For the text-containing cell, return its midpoint in (x, y) coordinate format. 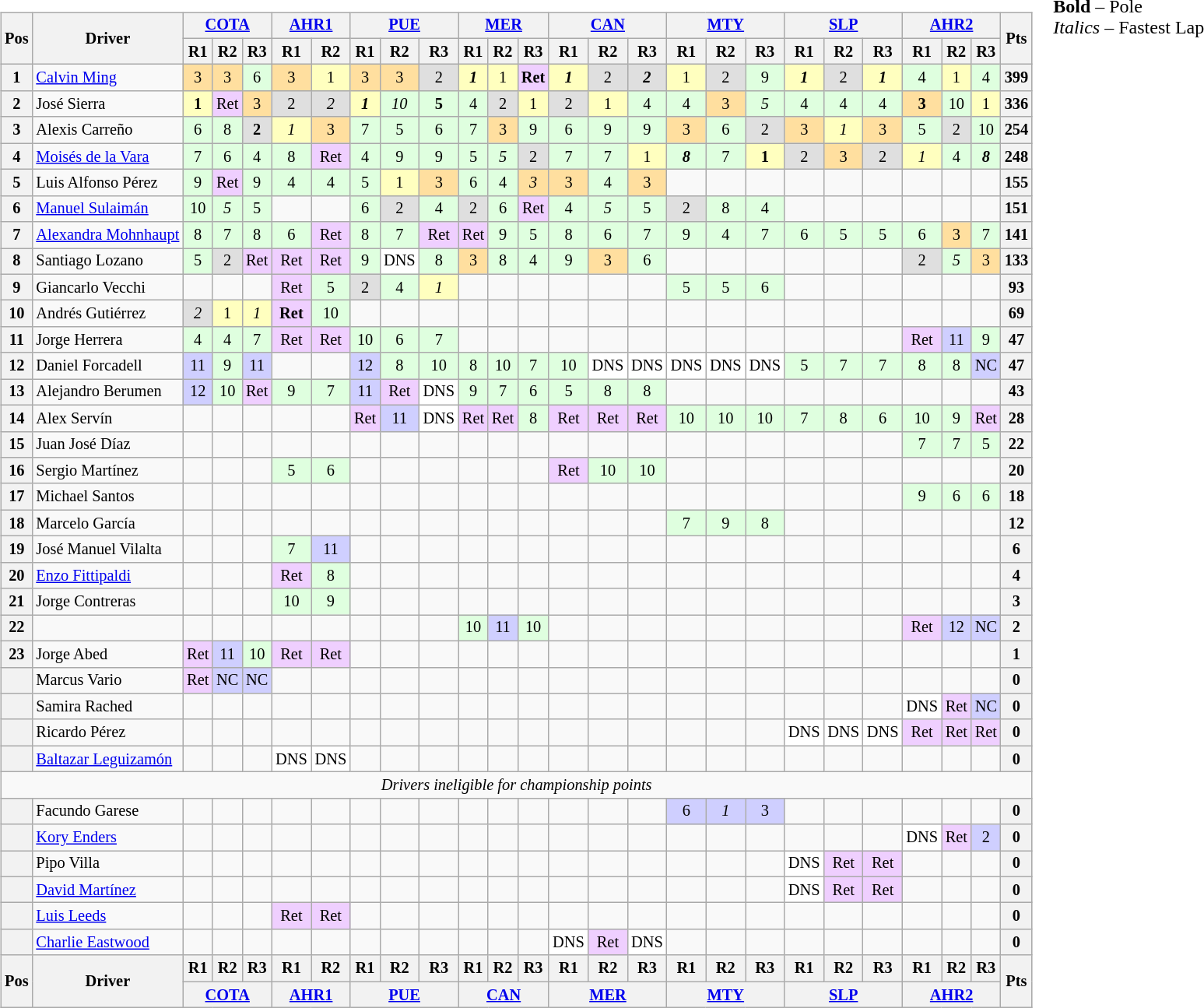
Daniel Forcadell (107, 366)
Baltazar Leguizamón (107, 759)
Juan José Díaz (107, 444)
Drivers ineligible for championship points (517, 785)
14 (16, 418)
155 (1016, 183)
David Martínez (107, 890)
Alex Servín (107, 418)
Alexandra Mohnhaupt (107, 235)
21 (16, 602)
16 (16, 471)
Andrés Gutiérrez (107, 314)
248 (1016, 156)
Santiago Lozano (107, 262)
Jorge Contreras (107, 602)
Jorge Herrera (107, 340)
15 (16, 444)
Facundo Garese (107, 811)
Marcelo García (107, 523)
28 (1016, 418)
399 (1016, 78)
Michael Santos (107, 497)
Ricardo Pérez (107, 732)
Alexis Carreño (107, 130)
254 (1016, 130)
Kory Enders (107, 838)
151 (1016, 209)
141 (1016, 235)
Charlie Eastwood (107, 943)
17 (16, 497)
José Manuel Vilalta (107, 550)
13 (16, 392)
Luis Alfonso Pérez (107, 183)
Pipo Villa (107, 864)
Marcus Vario (107, 680)
69 (1016, 314)
43 (1016, 392)
23 (16, 654)
336 (1016, 104)
Moisés de la Vara (107, 156)
Enzo Fittipaldi (107, 575)
Samira Rached (107, 707)
Manuel Sulaimán (107, 209)
133 (1016, 262)
19 (16, 550)
José Sierra (107, 104)
Calvin Ming (107, 78)
Giancarlo Vecchi (107, 287)
Jorge Abed (107, 654)
Alejandro Berumen (107, 392)
93 (1016, 287)
Luis Leeds (107, 916)
Sergio Martínez (107, 471)
